Detect which cell encompasses the target text, then output its [x, y] center coordinate. 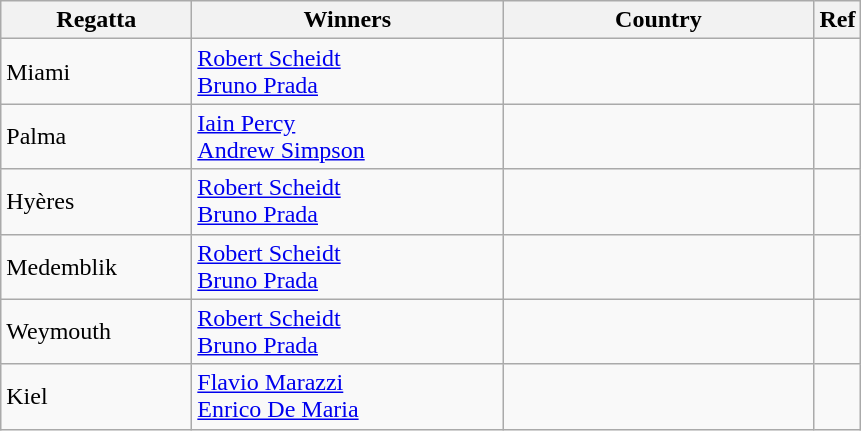
Flavio MarazziEnrico De Maria [348, 396]
Country [658, 20]
Iain PercyAndrew Simpson [348, 136]
Medemblik [96, 266]
Regatta [96, 20]
Miami [96, 72]
Winners [348, 20]
Kiel [96, 396]
Ref [838, 20]
Hyères [96, 202]
Weymouth [96, 332]
Palma [96, 136]
